Provide the [X, Y] coordinate of the cell's center where the given text is located.  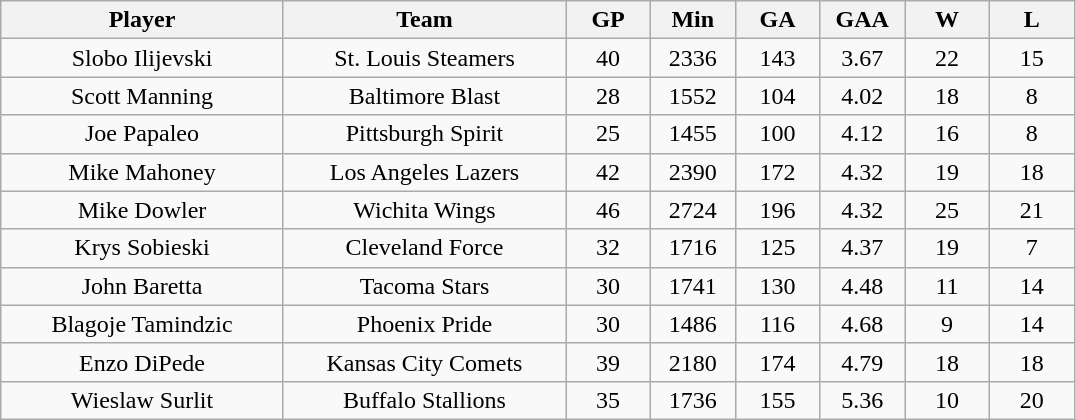
16 [948, 134]
Baltimore Blast [424, 96]
4.12 [862, 134]
40 [608, 58]
Blagoje Tamindzic [142, 324]
174 [778, 362]
John Baretta [142, 286]
St. Louis Steamers [424, 58]
172 [778, 172]
4.37 [862, 248]
Pittsburgh Spirit [424, 134]
Krys Sobieski [142, 248]
20 [1032, 400]
GA [778, 20]
Phoenix Pride [424, 324]
4.02 [862, 96]
3.67 [862, 58]
Wieslaw Surlit [142, 400]
42 [608, 172]
Scott Manning [142, 96]
196 [778, 210]
46 [608, 210]
32 [608, 248]
GP [608, 20]
7 [1032, 248]
4.79 [862, 362]
15 [1032, 58]
Los Angeles Lazers [424, 172]
Wichita Wings [424, 210]
Enzo DiPede [142, 362]
Min [692, 20]
Player [142, 20]
1486 [692, 324]
Tacoma Stars [424, 286]
Kansas City Comets [424, 362]
GAA [862, 20]
W [948, 20]
1716 [692, 248]
Joe Papaleo [142, 134]
11 [948, 286]
1736 [692, 400]
Mike Mahoney [142, 172]
1552 [692, 96]
35 [608, 400]
10 [948, 400]
2724 [692, 210]
5.36 [862, 400]
28 [608, 96]
Cleveland Force [424, 248]
21 [1032, 210]
125 [778, 248]
130 [778, 286]
Team [424, 20]
104 [778, 96]
1741 [692, 286]
116 [778, 324]
Slobo Ilijevski [142, 58]
100 [778, 134]
39 [608, 362]
2180 [692, 362]
Mike Dowler [142, 210]
1455 [692, 134]
155 [778, 400]
4.68 [862, 324]
22 [948, 58]
9 [948, 324]
143 [778, 58]
2336 [692, 58]
2390 [692, 172]
L [1032, 20]
Buffalo Stallions [424, 400]
4.48 [862, 286]
